For the text-containing cell, return its midpoint in [x, y] coordinate format. 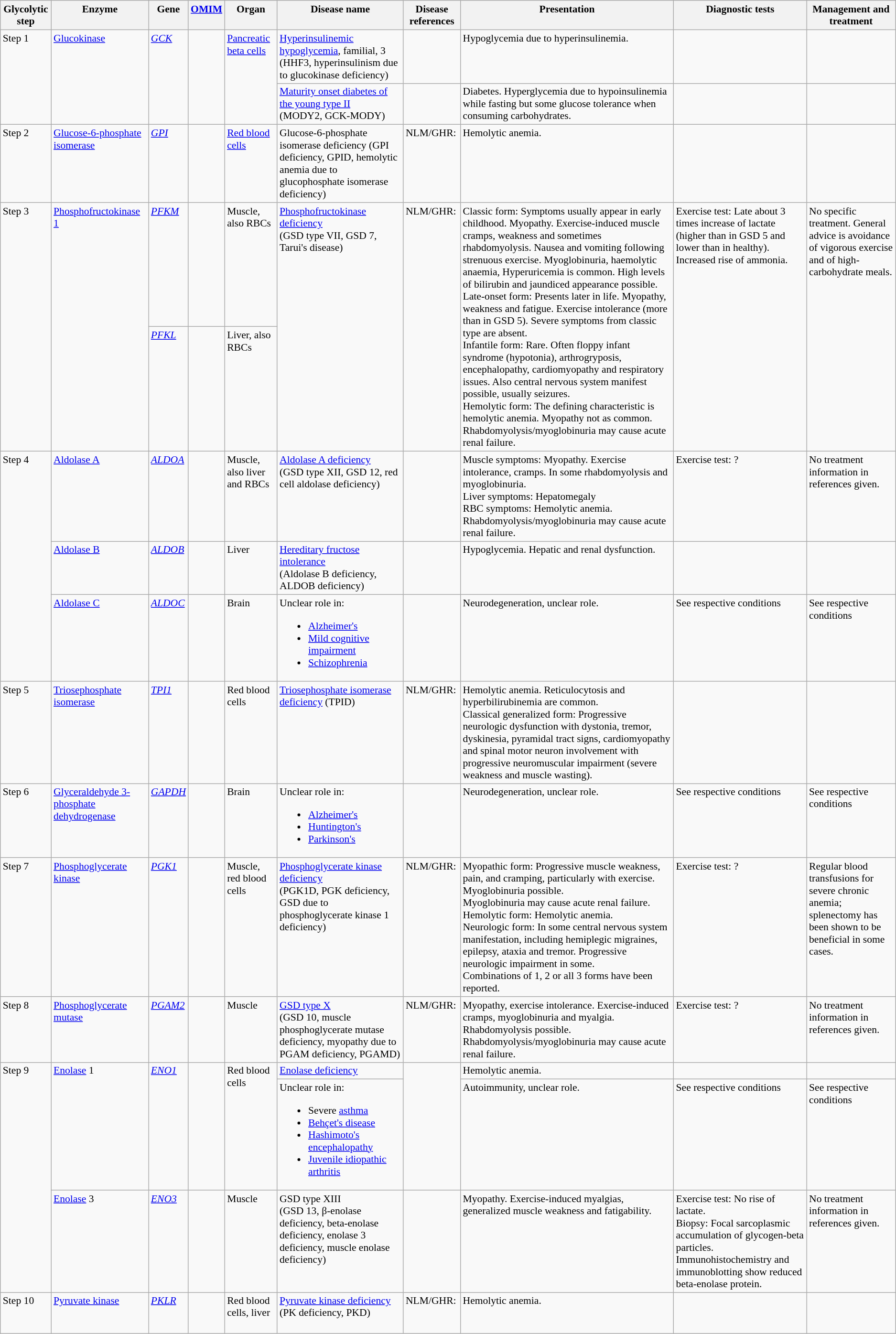
Glucose-6-phosphate isomerase deficiency (GPI deficiency, GPID, hemolytic anemia due to glucophosphate isomerase deficiency) [340, 163]
PGAM2 [168, 1030]
ALDOC [168, 638]
Pancreatic beta cells [251, 77]
Muscle, also liver and RBCs [251, 496]
Step 10 [26, 1313]
Red blood cells, liver [251, 1313]
Aldolase C [100, 638]
Liver [251, 568]
ALDOB [168, 568]
ALDOA [168, 496]
PKLR [168, 1313]
Glucose-6-phosphate isomerase [100, 163]
ENO3 [168, 1241]
Step 5 [26, 732]
Exercise test: Late about 3 times increase of lactate (higher than in GSD 5 and lower than in healthy). Increased rise of ammonia. [740, 327]
Pyruvate kinase deficiency (PK deficiency, PKD) [340, 1313]
Unclear role in:Alzheimer'sHuntington'sParkinson's [340, 821]
Gene [168, 15]
OMIM [206, 15]
Unclear role in:Severe asthmaBehçet's diseaseHashimoto's encephalopathyJuvenile idiopathic arthritis [340, 1135]
Liver, also RBCs [251, 389]
PFKM [168, 265]
GAPDH [168, 821]
Enzyme [100, 15]
Glucokinase [100, 77]
Hyperinsulinemic hypoglycemia, familial, 3 (HHF3, hyperinsulinism due to glucokinase deficiency) [340, 56]
Diagnostic tests [740, 15]
Step 8 [26, 1030]
Autoimmunity, unclear role. [567, 1135]
Phosphoglycerate kinase [100, 927]
TPI1 [168, 732]
Diabetes. Hyperglycemia due to hypoinsulinemia while fasting but some glucose tolerance when consuming carbohydrates. [567, 104]
Muscle, red blood cells [251, 927]
GSD type X (GSD 10, muscle phosphoglycerate mutase deficiency, myopathy due to PGAM deficiency, PGAMD) [340, 1030]
PGK1 [168, 927]
Phosphofructokinase deficiency(GSD type VII, GSD 7, Tarui's disease) [340, 327]
Glyceraldehyde 3-phosphate dehydrogenase [100, 821]
PFKL [168, 389]
Presentation [567, 15]
Step 7 [26, 927]
ENO1 [168, 1126]
Glycolytic step [26, 15]
Phosphoglycerate mutase [100, 1030]
Enolase 1 [100, 1126]
Management and treatment [851, 15]
Phosphofructokinase 1 [100, 327]
Triosephosphate isomerase [100, 732]
Enolase deficiency [340, 1071]
Phosphoglycerate kinase deficiency (PGK1D, PGK deficiency, GSD due to phosphoglycerate kinase 1 deficiency) [340, 927]
GPI [168, 163]
Hypoglycemia due to hyperinsulinemia. [567, 56]
Triosephosphate isomerase deficiency (TPID) [340, 732]
Disease references [432, 15]
Aldolase A deficiency(GSD type XII, GSD 12, red cell aldolase deficiency) [340, 496]
Step 2 [26, 163]
Enolase 3 [100, 1241]
Unclear role in:Alzheimer'sMild cognitive impairmentSchizophrenia [340, 638]
Step 3 [26, 327]
Maturity onset diabetes of the young type II (MODY2, GCK-MODY) [340, 104]
Step 1 [26, 77]
GCK [168, 77]
Aldolase B [100, 568]
Organ [251, 15]
Muscle, also RBCs [251, 265]
GSD type XIII (GSD 13, β-enolase deficiency, beta-enolase deficiency, enolase 3 deficiency, muscle enolase deficiency) [340, 1241]
Disease name [340, 15]
Step 6 [26, 821]
No specific treatment. General advice is avoidance of vigorous exercise and of high-carbohydrate meals. [851, 327]
Aldolase A [100, 496]
Regular blood transfusions for severe chronic anemia; splenectomy has been shown to be beneficial in some cases. [851, 927]
Myopathy. Exercise-induced myalgias, generalized muscle weakness and fatigability. [567, 1241]
Hypoglycemia. Hepatic and renal dysfunction. [567, 568]
Pyruvate kinase [100, 1313]
Step 4 [26, 566]
Step 9 [26, 1177]
Hereditary fructose intolerance(Aldolase B deficiency, ALDOB deficiency) [340, 568]
